From the cell containing the given text, extract its center point as [X, Y] coordinate. 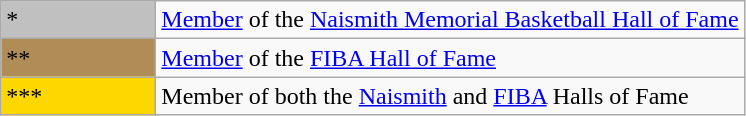
Member of the Naismith Memorial Basketball Hall of Fame [450, 20]
*** [78, 96]
** [78, 58]
Member of both the Naismith and FIBA Halls of Fame [450, 96]
Member of the FIBA Hall of Fame [450, 58]
* [78, 20]
